Search for the cell housing the specified text and yield its [X, Y] center coordinate. 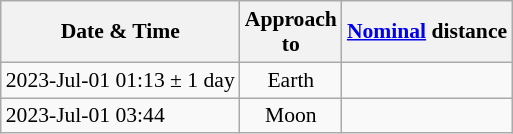
Approachto [291, 32]
Date & Time [120, 32]
2023-Jul-01 03:44 [120, 116]
2023-Jul-01 01:13 ± 1 day [120, 80]
Nominal distance [427, 32]
Earth [291, 80]
Moon [291, 116]
